Detect which cell encompasses the target text, then output its [x, y] center coordinate. 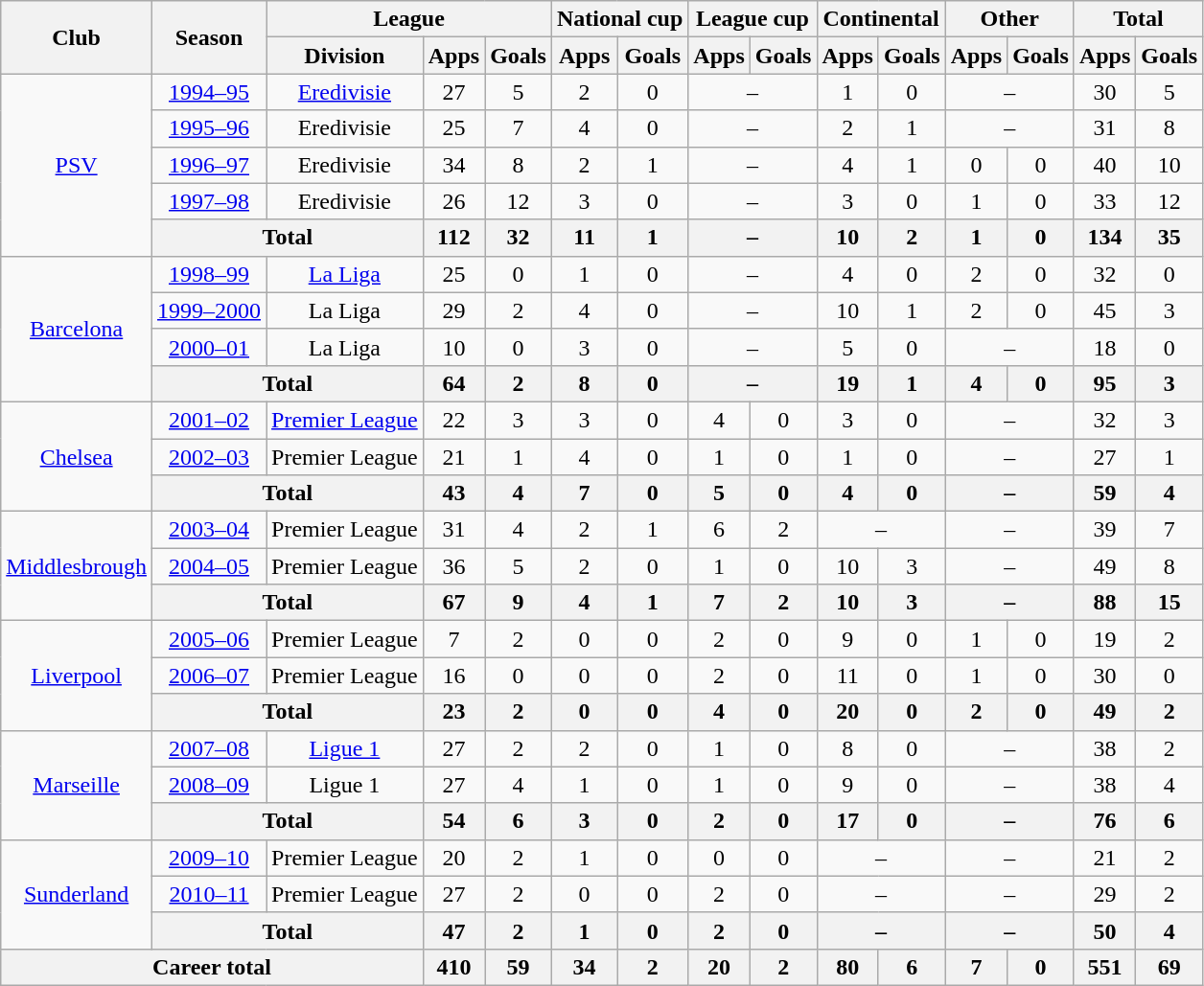
PSV [77, 165]
17 [847, 821]
2005–06 [209, 639]
2007–08 [209, 748]
43 [453, 493]
47 [453, 930]
33 [1104, 201]
Chelsea [77, 456]
410 [453, 967]
26 [453, 201]
1999–2000 [209, 310]
1995–96 [209, 128]
Season [209, 37]
134 [1104, 238]
1994–95 [209, 92]
Barcelona [77, 329]
2008–09 [209, 785]
551 [1104, 967]
Other [1009, 19]
2000–01 [209, 347]
15 [1169, 603]
2004–05 [209, 566]
50 [1104, 930]
Continental [881, 19]
1997–98 [209, 201]
112 [453, 238]
40 [1104, 165]
2009–10 [209, 858]
Sunderland [77, 894]
2003–04 [209, 530]
Club [77, 37]
35 [1169, 238]
67 [453, 603]
80 [847, 967]
54 [453, 821]
88 [1104, 603]
Marseille [77, 785]
Division [345, 56]
Middlesbrough [77, 566]
League [409, 19]
39 [1104, 530]
2006–07 [209, 676]
36 [453, 566]
League cup [752, 19]
69 [1169, 967]
1998–99 [209, 274]
2001–02 [209, 420]
Career total [212, 967]
22 [453, 420]
National cup [619, 19]
Liverpool [77, 676]
2010–11 [209, 894]
64 [453, 383]
2002–03 [209, 457]
76 [1104, 821]
45 [1104, 310]
23 [453, 712]
1996–97 [209, 165]
95 [1104, 383]
16 [453, 676]
18 [1104, 347]
